Identify which cell holds the provided text, then report its (X, Y) central coordinate. 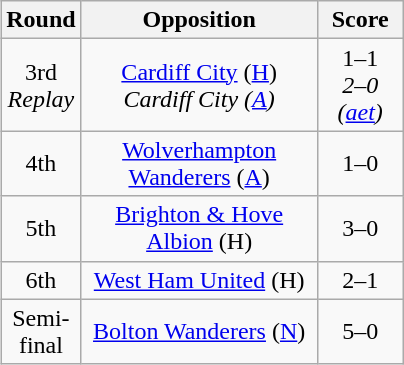
Score (360, 20)
1–12–0 (aet) (360, 85)
Brighton & Hove Albion (H) (199, 228)
6th (41, 280)
1–0 (360, 164)
Cardiff City (H)Cardiff City (A) (199, 85)
3–0 (360, 228)
3rdReplay (41, 85)
5th (41, 228)
2–1 (360, 280)
Round (41, 20)
Bolton Wanderers (N) (199, 332)
Semi-final (41, 332)
West Ham United (H) (199, 280)
Opposition (199, 20)
4th (41, 164)
5–0 (360, 332)
Wolverhampton Wanderers (A) (199, 164)
